For the text-containing cell, return its midpoint in [x, y] coordinate format. 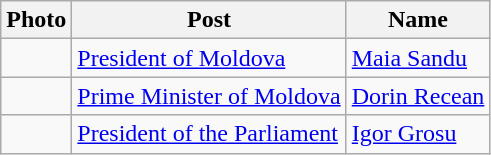
Maia Sandu [418, 58]
Igor Grosu [418, 134]
Post [209, 20]
Name [418, 20]
Photo [36, 20]
Prime Minister of Moldova [209, 96]
President of Moldova [209, 58]
Dorin Recean [418, 96]
President of the Parliament [209, 134]
